Output the (X, Y) coordinate of the center of the cell containing the given text.  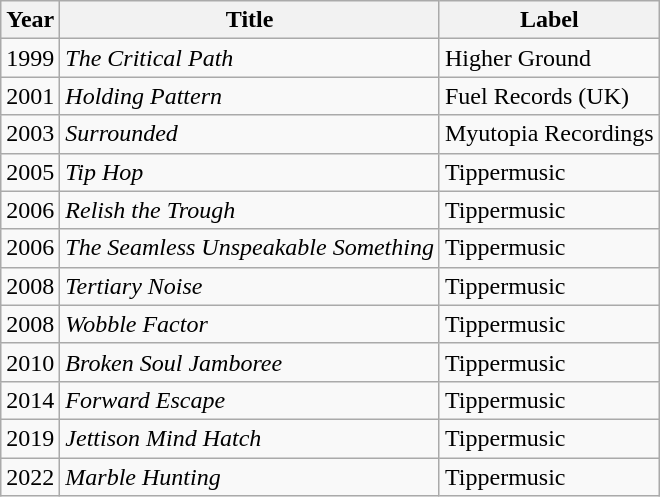
Title (250, 20)
Marble Hunting (250, 477)
2014 (30, 400)
Jettison Mind Hatch (250, 438)
Relish the Trough (250, 210)
Broken Soul Jamboree (250, 362)
2003 (30, 134)
2019 (30, 438)
Tip Hop (250, 172)
2001 (30, 96)
1999 (30, 58)
Higher Ground (549, 58)
2005 (30, 172)
The Critical Path (250, 58)
Fuel Records (UK) (549, 96)
Surrounded (250, 134)
Forward Escape (250, 400)
2022 (30, 477)
Myutopia Recordings (549, 134)
Year (30, 20)
Holding Pattern (250, 96)
The Seamless Unspeakable Something (250, 248)
Tertiary Noise (250, 286)
2010 (30, 362)
Label (549, 20)
Wobble Factor (250, 324)
